Search for the cell housing the specified text and yield its (X, Y) center coordinate. 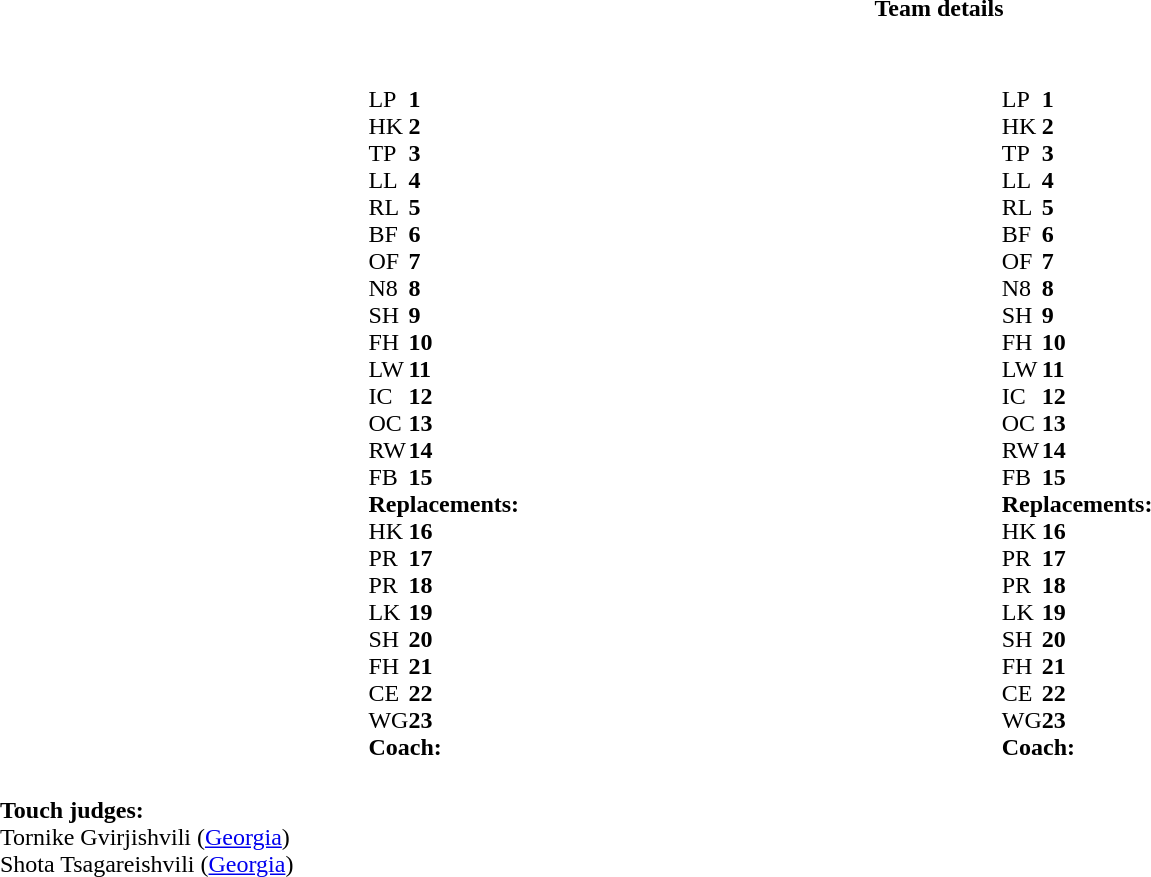
Coach: (444, 748)
LP 1 HK 2 TP 3 LL 4 RL 5 BF 6 OF 7 N8 8 SH 9 FH 10 LW 11 IC 12 OC 13 RW 14 FB 15 Replacements: HK 16 PR 17 PR 18 LK 19 SH 20 FH 21 CE 22 WG 23 Coach: (618, 410)
Replacements: (444, 504)
